From the cell containing the given text, extract its center point as (X, Y) coordinate. 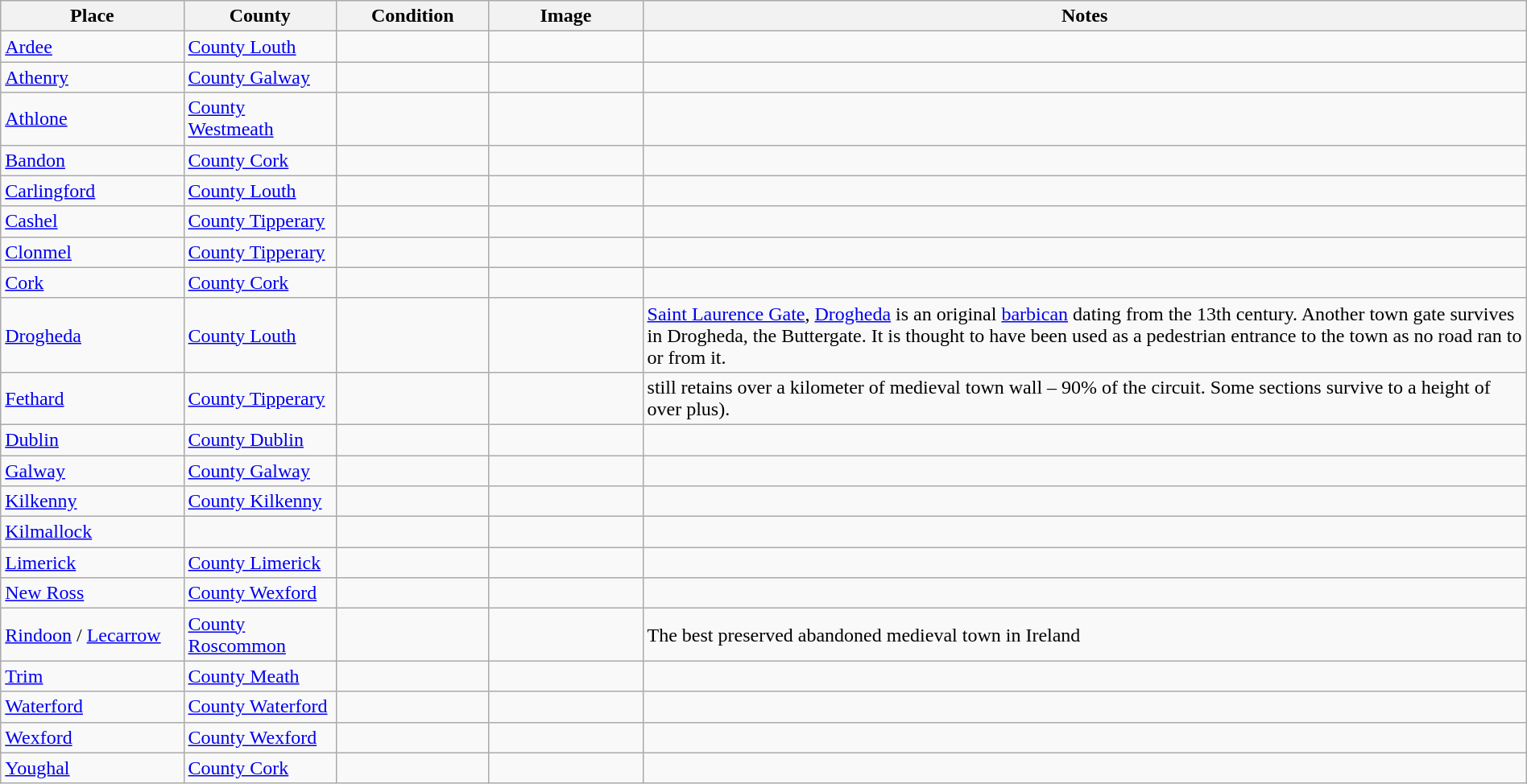
Trim (92, 676)
Galway (92, 471)
Kilmallock (92, 532)
The best preserved abandoned medieval town in Ireland (1084, 634)
Notes (1084, 16)
Wexford (92, 737)
Ardee (92, 47)
still retains over a kilometer of medieval town wall – 90% of the circuit. Some sections survive to a height of over plus). (1084, 398)
Cork (92, 283)
Place (92, 16)
County Limerick (259, 563)
Kilkenny (92, 501)
Carlingford (92, 191)
Athlone (92, 119)
Drogheda (92, 335)
Athenry (92, 77)
County Kilkenny (259, 501)
County Meath (259, 676)
County Roscommon (259, 634)
Limerick (92, 563)
County Westmeath (259, 119)
Dublin (92, 439)
New Ross (92, 593)
County (259, 16)
Clonmel (92, 252)
Image (565, 16)
Rindoon / Lecarrow (92, 634)
Youghal (92, 768)
Cashel (92, 221)
County Waterford (259, 707)
Condition (412, 16)
Bandon (92, 160)
Fethard (92, 398)
County Dublin (259, 439)
Waterford (92, 707)
